Find where the given text appears and provide that cell's center as (x, y) coordinate. 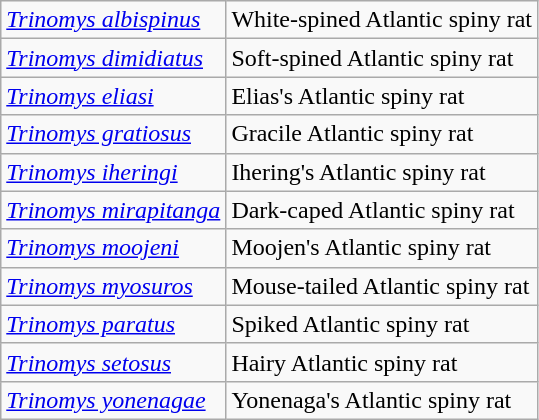
Trinomys myosuros (114, 286)
Trinomys gratiosus (114, 134)
Gracile Atlantic spiny rat (382, 134)
Trinomys dimidiatus (114, 58)
Trinomys albispinus (114, 20)
Mouse-tailed Atlantic spiny rat (382, 286)
Trinomys yonenagae (114, 400)
Dark-caped Atlantic spiny rat (382, 210)
Trinomys mirapitanga (114, 210)
Trinomys setosus (114, 362)
Trinomys paratus (114, 324)
Moojen's Atlantic spiny rat (382, 248)
Ihering's Atlantic spiny rat (382, 172)
Soft-spined Atlantic spiny rat (382, 58)
Spiked Atlantic spiny rat (382, 324)
White-spined Atlantic spiny rat (382, 20)
Elias's Atlantic spiny rat (382, 96)
Trinomys iheringi (114, 172)
Trinomys moojeni (114, 248)
Hairy Atlantic spiny rat (382, 362)
Trinomys eliasi (114, 96)
Yonenaga's Atlantic spiny rat (382, 400)
